Extract the [x, y] coordinate from the center of the cell holding the provided text.  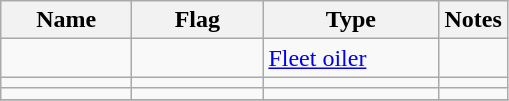
Fleet oiler [351, 58]
Type [351, 20]
Notes [473, 20]
Name [66, 20]
Flag [198, 20]
